Return the [X, Y] coordinate for the center point of the cell that contains the specified text.  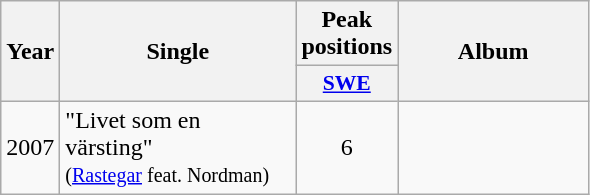
Peak positions [347, 34]
2007 [30, 147]
"Livet som en värsting" (Rastegar feat. Nordman) [178, 147]
Album [494, 52]
SWE [347, 84]
6 [347, 147]
Single [178, 52]
Year [30, 52]
